Return the (x, y) coordinate for the center point of the cell that contains the specified text.  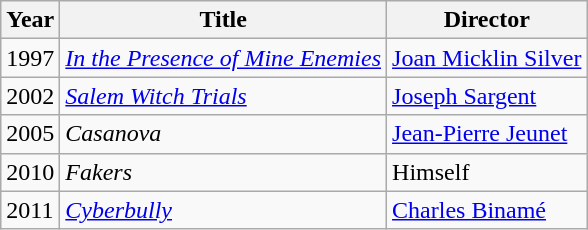
Cyberbully (224, 210)
Director (487, 20)
2010 (30, 172)
Joseph Sargent (487, 96)
Fakers (224, 172)
Charles Binamé (487, 210)
Joan Micklin Silver (487, 58)
1997 (30, 58)
In the Presence of Mine Enemies (224, 58)
2002 (30, 96)
Jean-Pierre Jeunet (487, 134)
Himself (487, 172)
2011 (30, 210)
Year (30, 20)
Casanova (224, 134)
Title (224, 20)
2005 (30, 134)
Salem Witch Trials (224, 96)
